Extract the (x, y) coordinate from the center of the cell holding the provided text.  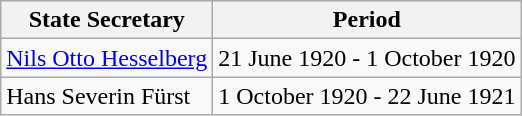
State Secretary (107, 20)
Nils Otto Hesselberg (107, 58)
Hans Severin Fürst (107, 96)
1 October 1920 - 22 June 1921 (367, 96)
Period (367, 20)
21 June 1920 - 1 October 1920 (367, 58)
